Search for the cell housing the specified text and yield its (x, y) center coordinate. 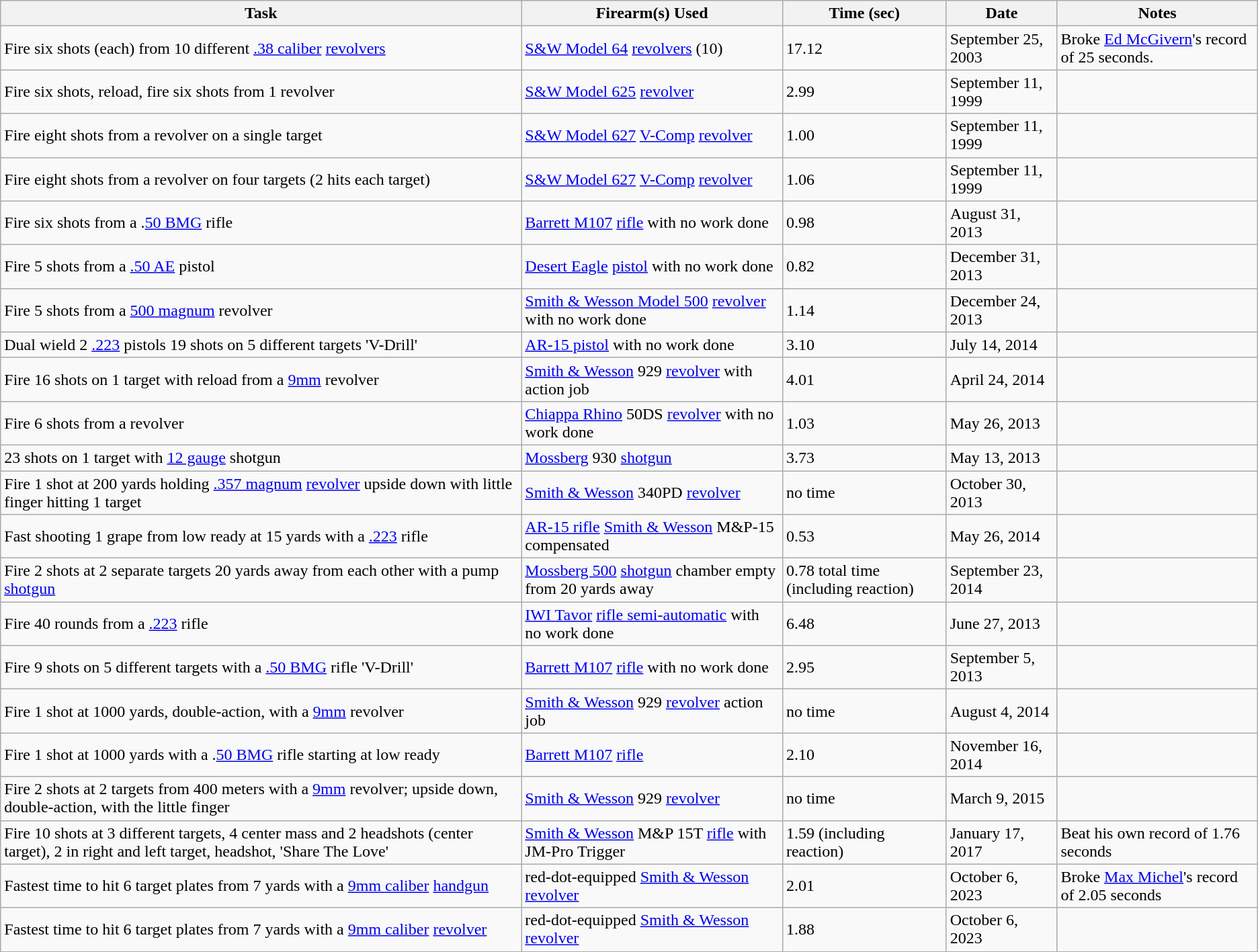
S&W Model 64 revolvers (10) (652, 48)
May 26, 2013 (1001, 423)
December 24, 2013 (1001, 310)
23 shots on 1 target with 12 gauge shotgun (261, 458)
Fire 9 shots on 5 different targets with a .50 BMG rifle 'V-Drill' (261, 668)
2.10 (864, 755)
0.98 (864, 223)
Smith & Wesson 340PD revolver (652, 492)
2.99 (864, 91)
Mossberg 500 shotgun chamber empty from 20 yards away (652, 580)
0.53 (864, 536)
AR-15 pistol with no work done (652, 345)
Smith & Wesson M&P 15T rifle with JM-Pro Trigger (652, 842)
Task (261, 13)
Fire 6 shots from a revolver (261, 423)
Broke Max Michel's record of 2.05 seconds (1157, 885)
Smith & Wesson 929 revolver (652, 798)
April 24, 2014 (1001, 379)
Fastest time to hit 6 target plates from 7 yards with a 9mm caliber revolver (261, 930)
4.01 (864, 379)
January 17, 2017 (1001, 842)
Fire 16 shots on 1 target with reload from a 9mm revolver (261, 379)
Barrett M107 rifle (652, 755)
Fire eight shots from a revolver on a single target (261, 136)
Fire 5 shots from a 500 magnum revolver (261, 310)
0.82 (864, 266)
Desert Eagle pistol with no work done (652, 266)
3.10 (864, 345)
Fire 10 shots at 3 different targets, 4 center mass and 2 headshots (center target), 2 in right and left target, headshot, 'Share The Love' (261, 842)
2.01 (864, 885)
September 25, 2003 (1001, 48)
0.78 total time (including reaction) (864, 580)
IWI Tavor rifle semi-automatic with no work done (652, 623)
1.14 (864, 310)
Smith & Wesson 929 revolver action job (652, 711)
Fast shooting 1 grape from low ready at 15 yards with a .223 rifle (261, 536)
December 31, 2013 (1001, 266)
August 4, 2014 (1001, 711)
Beat his own record of 1.76 seconds (1157, 842)
Fire eight shots from a revolver on four targets (2 hits each target) (261, 179)
Fire 2 shots at 2 targets from 400 meters with a 9mm revolver; upside down, double-action, with the little finger (261, 798)
3.73 (864, 458)
17.12 (864, 48)
Fire 5 shots from a .50 AE pistol (261, 266)
AR-15 rifle Smith & Wesson M&P-15 compensated (652, 536)
Smith & Wesson Model 500 revolver with no work done (652, 310)
Fire 1 shot at 1000 yards with a .50 BMG rifle starting at low ready (261, 755)
Smith & Wesson 929 revolver with action job (652, 379)
1.59 (including reaction) (864, 842)
July 14, 2014 (1001, 345)
Chiappa Rhino 50DS revolver with no work done (652, 423)
September 23, 2014 (1001, 580)
1.06 (864, 179)
Broke Ed McGivern's record of 25 seconds. (1157, 48)
October 30, 2013 (1001, 492)
June 27, 2013 (1001, 623)
Dual wield 2 .223 pistols 19 shots on 5 different targets 'V-Drill' (261, 345)
Fire six shots, reload, fire six shots from 1 revolver (261, 91)
May 13, 2013 (1001, 458)
S&W Model 625 revolver (652, 91)
Time (sec) (864, 13)
Notes (1157, 13)
6.48 (864, 623)
Fastest time to hit 6 target plates from 7 yards with a 9mm caliber handgun (261, 885)
May 26, 2014 (1001, 536)
1.00 (864, 136)
Fire six shots from a .50 BMG rifle (261, 223)
Fire 40 rounds from a .223 rifle (261, 623)
Fire 1 shot at 1000 yards, double-action, with a 9mm revolver (261, 711)
2.95 (864, 668)
Date (1001, 13)
Fire six shots (each) from 10 different .38 caliber revolvers (261, 48)
Firearm(s) Used (652, 13)
August 31, 2013 (1001, 223)
1.03 (864, 423)
Mossberg 930 shotgun (652, 458)
1.88 (864, 930)
Fire 2 shots at 2 separate targets 20 yards away from each other with a pump shotgun (261, 580)
November 16, 2014 (1001, 755)
March 9, 2015 (1001, 798)
September 5, 2013 (1001, 668)
Fire 1 shot at 200 yards holding .357 magnum revolver upside down with little finger hitting 1 target (261, 492)
